Identify which cell holds the provided text, then report its (X, Y) central coordinate. 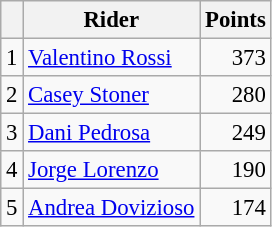
190 (236, 170)
280 (236, 95)
3 (12, 133)
Rider (112, 20)
249 (236, 133)
373 (236, 58)
Casey Stoner (112, 95)
Points (236, 20)
1 (12, 58)
Dani Pedrosa (112, 133)
5 (12, 208)
174 (236, 208)
Valentino Rossi (112, 58)
Andrea Dovizioso (112, 208)
Jorge Lorenzo (112, 170)
4 (12, 170)
2 (12, 95)
